Output the (X, Y) coordinate of the center of the cell containing the given text.  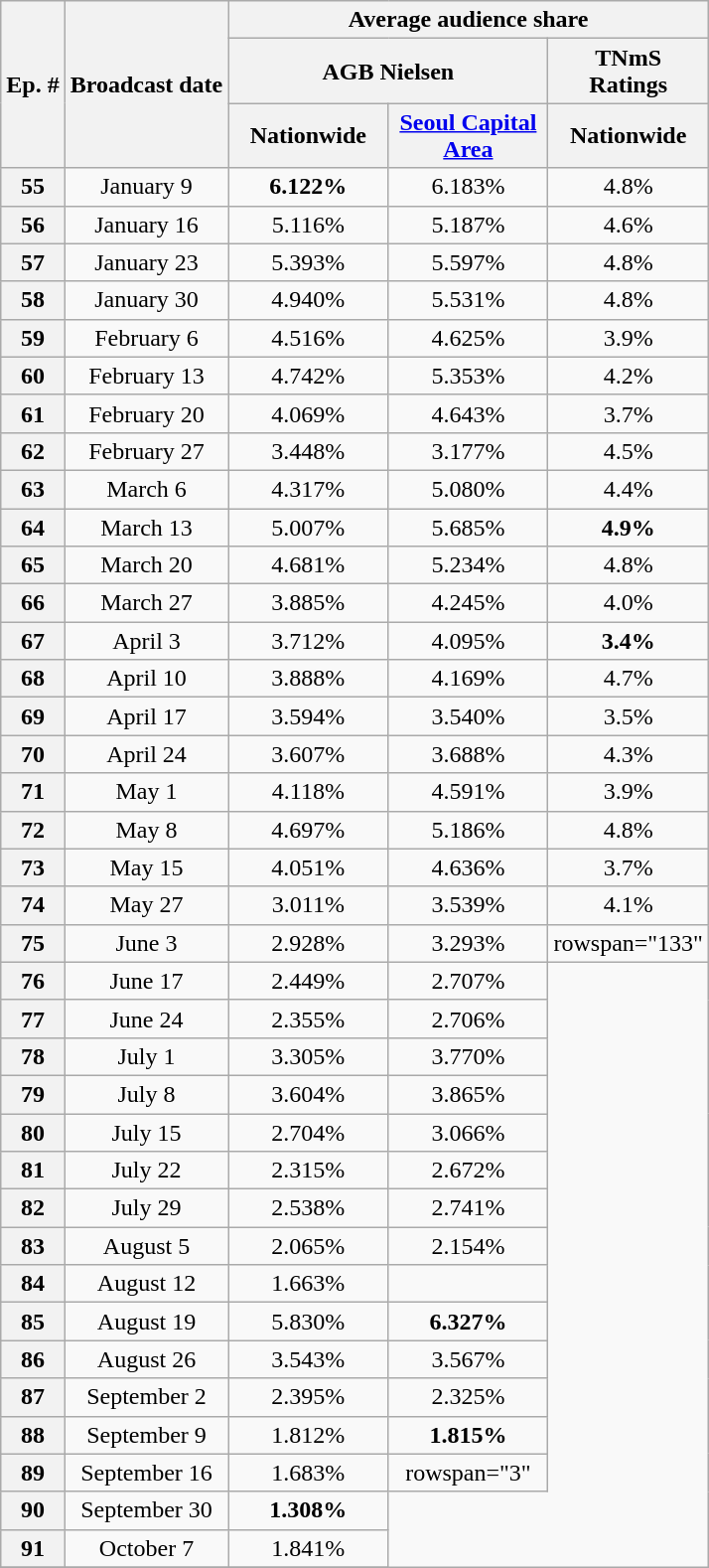
May 1 (147, 792)
AGB Nielsen (388, 72)
5.685% (469, 528)
April 10 (147, 679)
83 (33, 1246)
February 20 (147, 413)
72 (33, 830)
5.393% (308, 262)
2.315% (308, 1171)
Ep. # (33, 84)
6.183% (469, 187)
3.305% (308, 1056)
3.177% (469, 451)
3.567% (469, 1359)
1.815% (469, 1435)
77 (33, 1019)
2.395% (308, 1397)
2.325% (469, 1397)
1.812% (308, 1435)
3.293% (469, 943)
4.0% (629, 603)
81 (33, 1171)
February 6 (147, 338)
3.539% (469, 905)
2.706% (469, 1019)
June 3 (147, 943)
2.065% (308, 1246)
4.169% (469, 679)
5.080% (469, 489)
3.4% (629, 641)
4.118% (308, 792)
90 (33, 1510)
3.888% (308, 679)
64 (33, 528)
October 7 (147, 1548)
September 2 (147, 1397)
January 9 (147, 187)
April 24 (147, 754)
rowspan="3" (469, 1473)
4.625% (469, 338)
4.643% (469, 413)
August 5 (147, 1246)
June 24 (147, 1019)
86 (33, 1359)
2.928% (308, 943)
68 (33, 679)
71 (33, 792)
56 (33, 225)
79 (33, 1094)
5.007% (308, 528)
March 13 (147, 528)
4.940% (308, 300)
82 (33, 1208)
May 8 (147, 830)
1.308% (308, 1510)
July 22 (147, 1171)
January 30 (147, 300)
87 (33, 1397)
75 (33, 943)
91 (33, 1548)
July 29 (147, 1208)
69 (33, 716)
59 (33, 338)
5.116% (308, 225)
58 (33, 300)
TNmS Ratings (629, 72)
60 (33, 376)
4.681% (308, 565)
May 15 (147, 867)
3.712% (308, 641)
4.516% (308, 338)
66 (33, 603)
2.449% (308, 981)
5.186% (469, 830)
July 8 (147, 1094)
3.688% (469, 754)
March 20 (147, 565)
4.697% (308, 830)
January 16 (147, 225)
4.1% (629, 905)
September 9 (147, 1435)
March 6 (147, 489)
4.245% (469, 603)
70 (33, 754)
5.187% (469, 225)
73 (33, 867)
67 (33, 641)
3.770% (469, 1056)
April 17 (147, 716)
55 (33, 187)
February 13 (147, 376)
3.011% (308, 905)
3.604% (308, 1094)
January 23 (147, 262)
2.741% (469, 1208)
4.742% (308, 376)
3.594% (308, 716)
57 (33, 262)
78 (33, 1056)
85 (33, 1322)
4.069% (308, 413)
2.704% (308, 1132)
6.327% (469, 1322)
February 27 (147, 451)
4.7% (629, 679)
5.830% (308, 1322)
2.154% (469, 1246)
June 17 (147, 981)
3.540% (469, 716)
5.597% (469, 262)
89 (33, 1473)
3.885% (308, 603)
4.9% (629, 528)
April 3 (147, 641)
3.865% (469, 1094)
80 (33, 1132)
4.051% (308, 867)
4.5% (629, 451)
3.607% (308, 754)
May 27 (147, 905)
76 (33, 981)
2.707% (469, 981)
4.636% (469, 867)
4.591% (469, 792)
Average audience share (469, 20)
2.538% (308, 1208)
65 (33, 565)
1.663% (308, 1284)
3.543% (308, 1359)
rowspan="133" (629, 943)
4.2% (629, 376)
July 15 (147, 1132)
August 12 (147, 1284)
July 1 (147, 1056)
August 19 (147, 1322)
5.531% (469, 300)
62 (33, 451)
6.122% (308, 187)
3.066% (469, 1132)
63 (33, 489)
September 16 (147, 1473)
88 (33, 1435)
3.448% (308, 451)
74 (33, 905)
March 27 (147, 603)
4.6% (629, 225)
84 (33, 1284)
5.353% (469, 376)
2.355% (308, 1019)
1.683% (308, 1473)
1.841% (308, 1548)
4.095% (469, 641)
Broadcast date (147, 84)
4.317% (308, 489)
4.4% (629, 489)
August 26 (147, 1359)
5.234% (469, 565)
Seoul Capital Area (469, 135)
3.5% (629, 716)
2.672% (469, 1171)
61 (33, 413)
September 30 (147, 1510)
4.3% (629, 754)
